From the cell containing the given text, extract its center point as (x, y) coordinate. 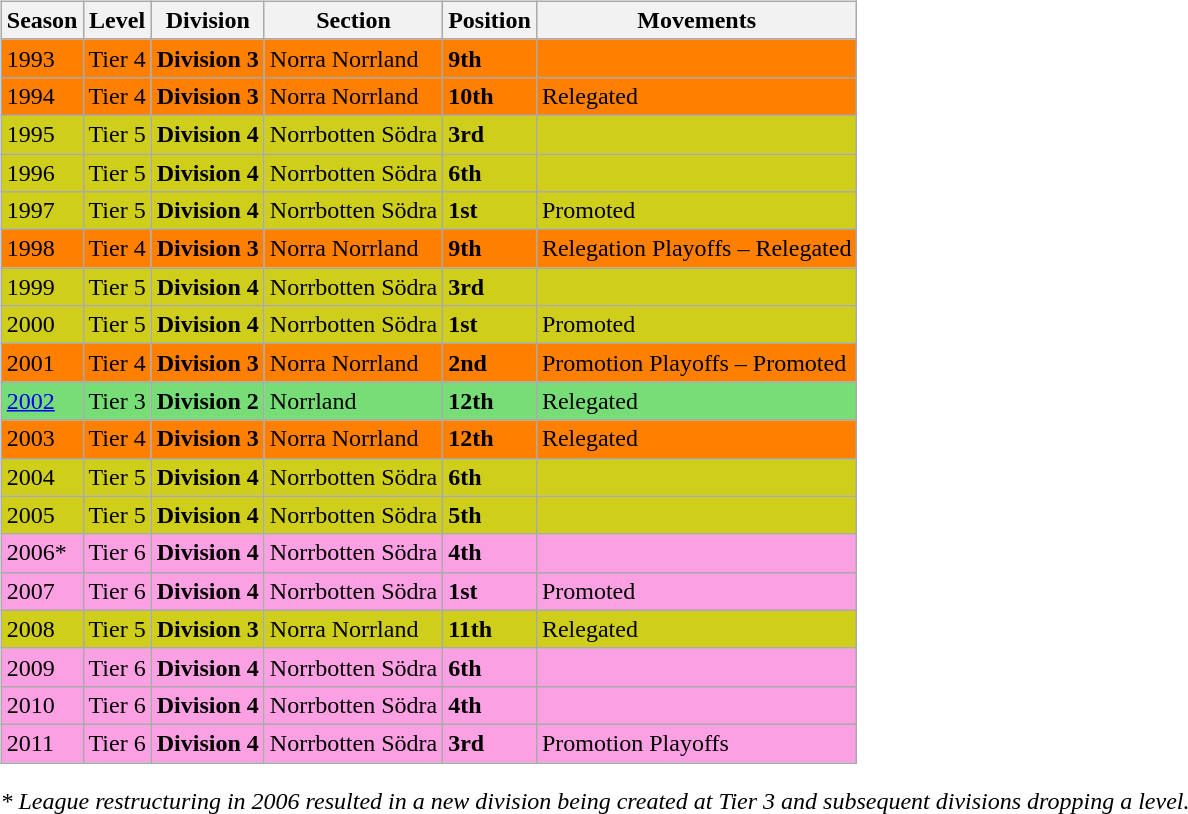
2000 (42, 325)
1999 (42, 287)
1994 (42, 96)
1995 (42, 134)
1996 (42, 173)
2002 (42, 401)
10th (490, 96)
11th (490, 629)
2006* (42, 553)
2009 (42, 667)
Level (117, 20)
2010 (42, 705)
2004 (42, 477)
2007 (42, 591)
5th (490, 515)
2001 (42, 363)
Tier 3 (117, 401)
1998 (42, 249)
Position (490, 20)
Promotion Playoffs – Promoted (696, 363)
Season (42, 20)
2nd (490, 363)
Norrland (353, 401)
2003 (42, 439)
Section (353, 20)
Division 2 (208, 401)
1997 (42, 211)
2005 (42, 515)
Promotion Playoffs (696, 743)
Relegation Playoffs – Relegated (696, 249)
2011 (42, 743)
1993 (42, 58)
Division (208, 20)
2008 (42, 629)
Movements (696, 20)
